Capture the cell that displays the provided text and extract its [x, y] central coordinate. 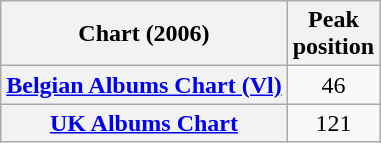
Belgian Albums Chart (Vl) [144, 85]
46 [333, 85]
121 [333, 123]
Peakposition [333, 34]
UK Albums Chart [144, 123]
Chart (2006) [144, 34]
